Output the (x, y) coordinate of the center of the cell containing the given text.  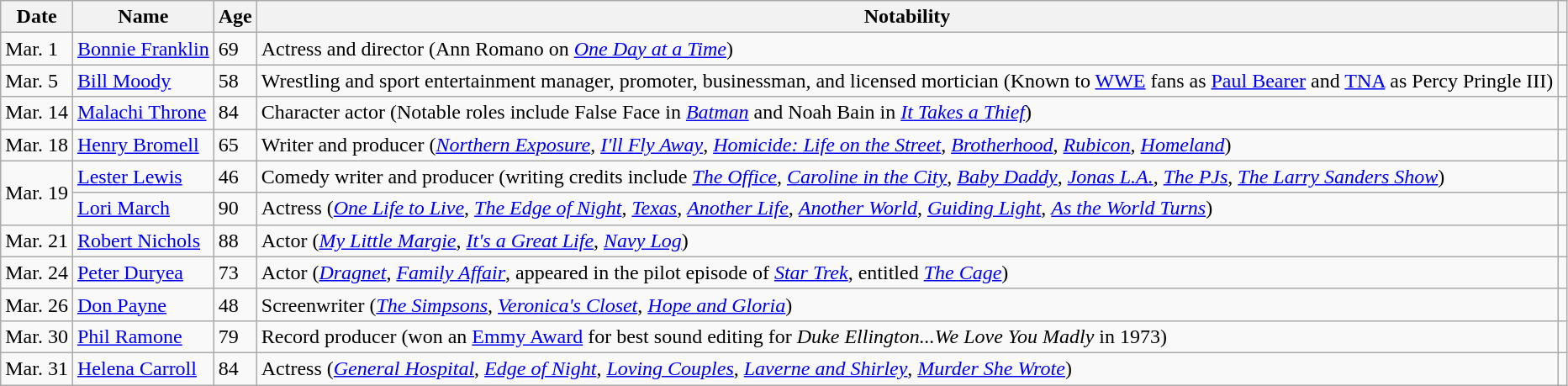
69 (235, 49)
Mar. 24 (37, 272)
Bonnie Franklin (143, 49)
58 (235, 81)
Mar. 1 (37, 49)
Actor (Dragnet, Family Affair, appeared in the pilot episode of Star Trek, entitled The Cage) (907, 272)
Malachi Throne (143, 113)
46 (235, 177)
Actress (General Hospital, Edge of Night, Loving Couples, Laverne and Shirley, Murder She Wrote) (907, 368)
Mar. 19 (37, 193)
Mar. 30 (37, 336)
Henry Bromell (143, 145)
Helena Carroll (143, 368)
Character actor (Notable roles include False Face in Batman and Noah Bain in It Takes a Thief) (907, 113)
Writer and producer (Northern Exposure, I'll Fly Away, Homicide: Life on the Street, Brotherhood, Rubicon, Homeland) (907, 145)
Mar. 26 (37, 304)
73 (235, 272)
Actress (One Life to Live, The Edge of Night, Texas, Another Life, Another World, Guiding Light, As the World Turns) (907, 209)
Lori March (143, 209)
90 (235, 209)
Mar. 14 (37, 113)
Mar. 5 (37, 81)
Screenwriter (The Simpsons, Veronica's Closet, Hope and Gloria) (907, 304)
Mar. 31 (37, 368)
Peter Duryea (143, 272)
Don Payne (143, 304)
Actor (My Little Margie, It's a Great Life, Navy Log) (907, 241)
Actress and director (Ann Romano on One Day at a Time) (907, 49)
48 (235, 304)
Lester Lewis (143, 177)
Comedy writer and producer (writing credits include The Office, Caroline in the City, Baby Daddy, Jonas L.A., The PJs, The Larry Sanders Show) (907, 177)
Bill Moody (143, 81)
Name (143, 17)
Record producer (won an Emmy Award for best sound editing for Duke Ellington...We Love You Madly in 1973) (907, 336)
Mar. 18 (37, 145)
Mar. 21 (37, 241)
79 (235, 336)
Age (235, 17)
Date (37, 17)
Notability (907, 17)
88 (235, 241)
Phil Ramone (143, 336)
65 (235, 145)
Robert Nichols (143, 241)
